Search for the cell housing the specified text and yield its (x, y) center coordinate. 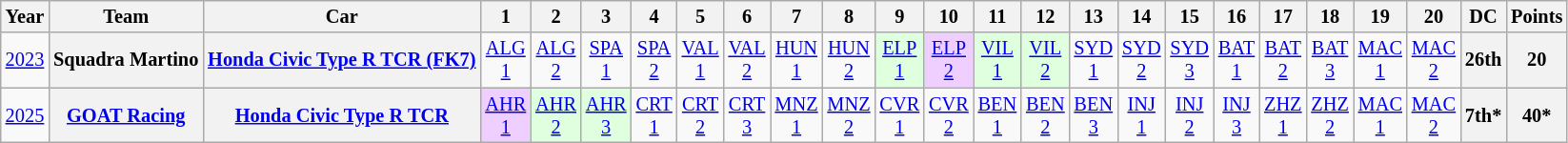
8 (850, 16)
11 (997, 16)
VAL1 (701, 60)
MNZ2 (850, 115)
ELP1 (899, 60)
SYD3 (1189, 60)
ALG2 (556, 60)
MNZ1 (796, 115)
AHR1 (505, 115)
10 (949, 16)
16 (1236, 16)
HUN2 (850, 60)
AHR2 (556, 115)
SPA1 (606, 60)
Year (25, 16)
BAT2 (1282, 60)
ALG1 (505, 60)
DC (1483, 16)
Points (1537, 16)
CVR1 (899, 115)
CRT3 (747, 115)
BAT1 (1236, 60)
CRT1 (654, 115)
40* (1537, 115)
SYD2 (1141, 60)
17 (1282, 16)
3 (606, 16)
AHR3 (606, 115)
INJ3 (1236, 115)
BEN3 (1094, 115)
9 (899, 16)
INJ1 (1141, 115)
18 (1330, 16)
VAL2 (747, 60)
13 (1094, 16)
12 (1045, 16)
ELP2 (949, 60)
BEN1 (997, 115)
GOAT Racing (126, 115)
SYD1 (1094, 60)
INJ2 (1189, 115)
VIL2 (1045, 60)
5 (701, 16)
7th* (1483, 115)
15 (1189, 16)
7 (796, 16)
ZHZ2 (1330, 115)
2 (556, 16)
Team (126, 16)
6 (747, 16)
SPA2 (654, 60)
BEN2 (1045, 115)
HUN1 (796, 60)
1 (505, 16)
CRT2 (701, 115)
14 (1141, 16)
VIL1 (997, 60)
2023 (25, 60)
Honda Civic Type R TCR (341, 115)
26th (1483, 60)
ZHZ1 (1282, 115)
Car (341, 16)
2025 (25, 115)
Squadra Martino (126, 60)
CVR2 (949, 115)
BAT3 (1330, 60)
Honda Civic Type R TCR (FK7) (341, 60)
4 (654, 16)
19 (1380, 16)
